For the text-containing cell, return its midpoint in (X, Y) coordinate format. 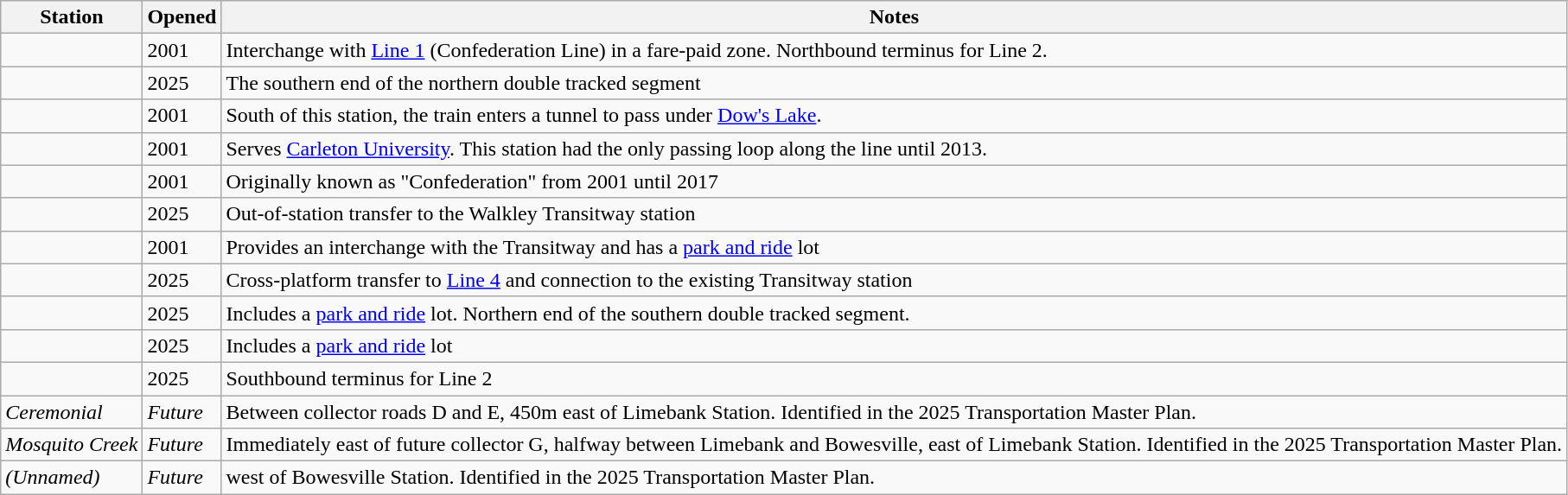
Notes (894, 17)
(Unnamed) (72, 478)
Opened (182, 17)
Cross-platform transfer to Line 4 and connection to the existing Transitway station (894, 280)
Station (72, 17)
South of this station, the train enters a tunnel to pass under Dow's Lake. (894, 116)
Includes a park and ride lot (894, 346)
Includes a park and ride lot. Northern end of the southern double tracked segment. (894, 313)
Serves Carleton University. This station had the only passing loop along the line until 2013. (894, 149)
The southern end of the northern double tracked segment (894, 83)
Southbound terminus for Line 2 (894, 378)
Out-of-station transfer to the Walkley Transitway station (894, 214)
Originally known as "Confederation" from 2001 until 2017 (894, 181)
Between collector roads D and E, 450m east of Limebank Station. Identified in the 2025 Transportation Master Plan. (894, 412)
Mosquito Creek (72, 445)
Interchange with Line 1 (Confederation Line) in a fare-paid zone. Northbound terminus for Line 2. (894, 50)
west of Bowesville Station. Identified in the 2025 Transportation Master Plan. (894, 478)
Provides an interchange with the Transitway and has a park and ride lot (894, 247)
Ceremonial (72, 412)
